Identify which cell holds the provided text, then report its [X, Y] central coordinate. 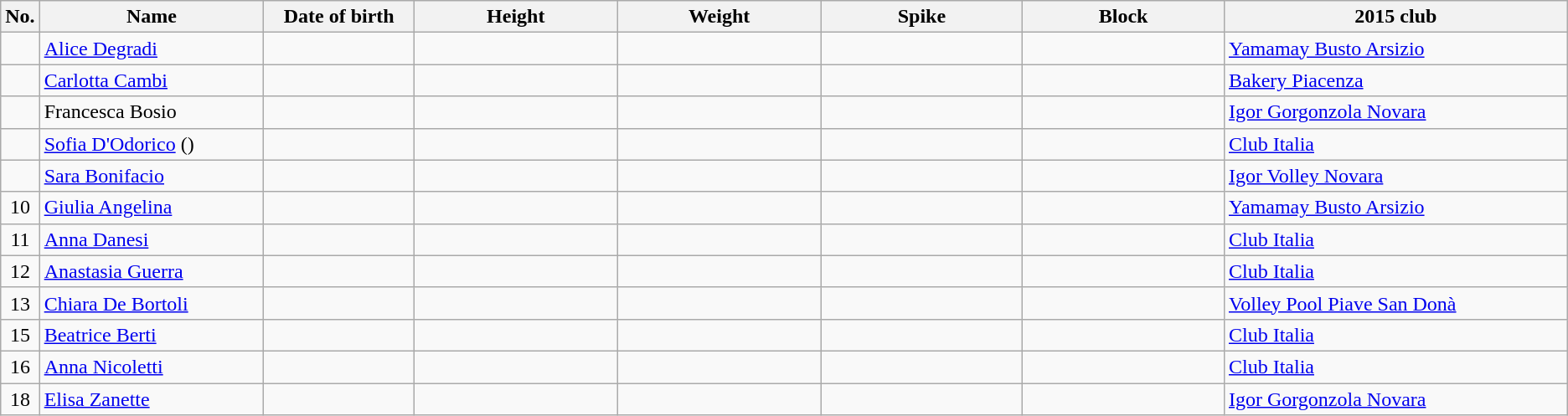
Volley Pool Piave San Donà [1395, 303]
Alice Degradi [152, 49]
Giulia Angelina [152, 208]
Francesca Bosio [152, 112]
Beatrice Berti [152, 335]
Elisa Zanette [152, 399]
Date of birth [339, 17]
Anna Nicoletti [152, 367]
12 [20, 271]
2015 club [1395, 17]
10 [20, 208]
13 [20, 303]
Name [152, 17]
Bakery Piacenza [1395, 80]
Anastasia Guerra [152, 271]
Block [1124, 17]
Height [516, 17]
Sara Bonifacio [152, 176]
Chiara De Bortoli [152, 303]
18 [20, 399]
Igor Volley Novara [1395, 176]
16 [20, 367]
No. [20, 17]
Anna Danesi [152, 239]
Sofia D'Odorico () [152, 144]
15 [20, 335]
Carlotta Cambi [152, 80]
11 [20, 239]
Weight [719, 17]
Spike [921, 17]
